Return (x, y) of the center of cell containing provided text 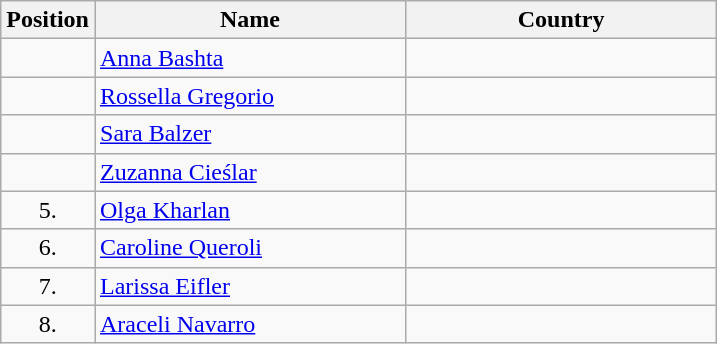
8. (48, 324)
Zuzanna Cieślar (250, 172)
Country (562, 20)
Sara Balzer (250, 134)
Larissa Eifler (250, 286)
Name (250, 20)
6. (48, 248)
Rossella Gregorio (250, 96)
Anna Bashta (250, 58)
Araceli Navarro (250, 324)
5. (48, 210)
7. (48, 286)
Caroline Queroli (250, 248)
Olga Kharlan (250, 210)
Position (48, 20)
